Extract the [X, Y] coordinate from the center of the cell holding the provided text.  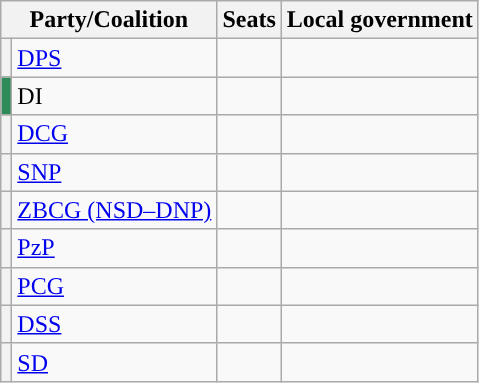
DSS [114, 324]
Local government [380, 20]
PzP [114, 248]
SD [114, 362]
Seats [249, 20]
DPS [114, 58]
SNP [114, 172]
DI [114, 96]
Party/Coalition [109, 20]
DCG [114, 134]
ZBCG (NSD–DNP) [114, 210]
PCG [114, 286]
